Scan for the cell matching the given text and deliver its (X, Y) coordinate at center. 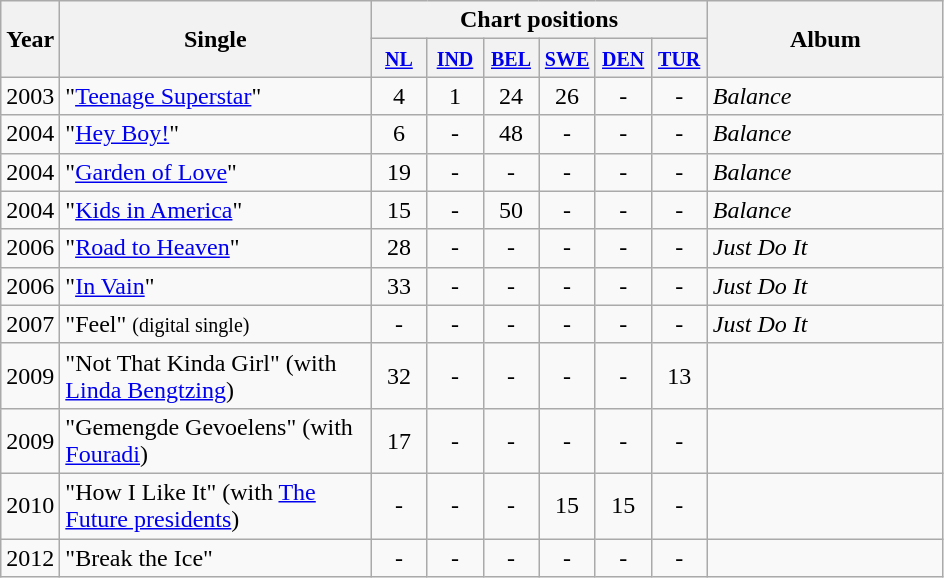
17 (399, 440)
"Road to Heaven" (216, 248)
"Teenage Superstar" (216, 96)
50 (511, 210)
NL (399, 58)
6 (399, 134)
4 (399, 96)
Single (216, 39)
Chart positions (539, 20)
2007 (30, 324)
48 (511, 134)
"Kids in America" (216, 210)
24 (511, 96)
"Gemengde Gevoelens" (with Fouradi) (216, 440)
"How I Like It" (with The Future presidents) (216, 506)
33 (399, 286)
2010 (30, 506)
2003 (30, 96)
IND (455, 58)
"Hey Boy!" (216, 134)
TUR (679, 58)
"Garden of Love" (216, 172)
"Feel" (digital single) (216, 324)
"Not That Kinda Girl" (with Linda Bengtzing) (216, 376)
DEN (623, 58)
SWE (567, 58)
26 (567, 96)
13 (679, 376)
BEL (511, 58)
"In Vain" (216, 286)
Album (825, 39)
32 (399, 376)
19 (399, 172)
1 (455, 96)
28 (399, 248)
2012 (30, 557)
Year (30, 39)
"Break the Ice" (216, 557)
